Extract the [X, Y] coordinate from the center of the cell holding the provided text.  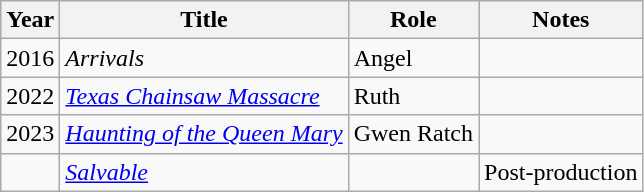
2016 [30, 58]
Haunting of the Queen Mary [204, 134]
Title [204, 20]
2023 [30, 134]
Angel [413, 58]
Year [30, 20]
Role [413, 20]
Gwen Ratch [413, 134]
Ruth [413, 96]
Salvable [204, 172]
Post-production [561, 172]
Arrivals [204, 58]
Texas Chainsaw Massacre [204, 96]
2022 [30, 96]
Notes [561, 20]
